Extract the (x, y) coordinate from the center of the cell holding the provided text.  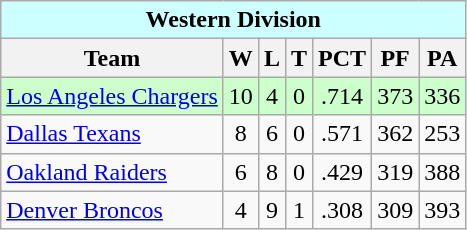
L (272, 58)
PF (396, 58)
Oakland Raiders (112, 172)
PCT (342, 58)
Los Angeles Chargers (112, 96)
9 (272, 210)
253 (442, 134)
Western Division (234, 20)
362 (396, 134)
388 (442, 172)
.714 (342, 96)
T (298, 58)
373 (396, 96)
W (240, 58)
.571 (342, 134)
Dallas Texans (112, 134)
Team (112, 58)
.429 (342, 172)
309 (396, 210)
319 (396, 172)
PA (442, 58)
336 (442, 96)
1 (298, 210)
393 (442, 210)
10 (240, 96)
Denver Broncos (112, 210)
.308 (342, 210)
